Find where the given text appears and provide that cell's center as (x, y) coordinate. 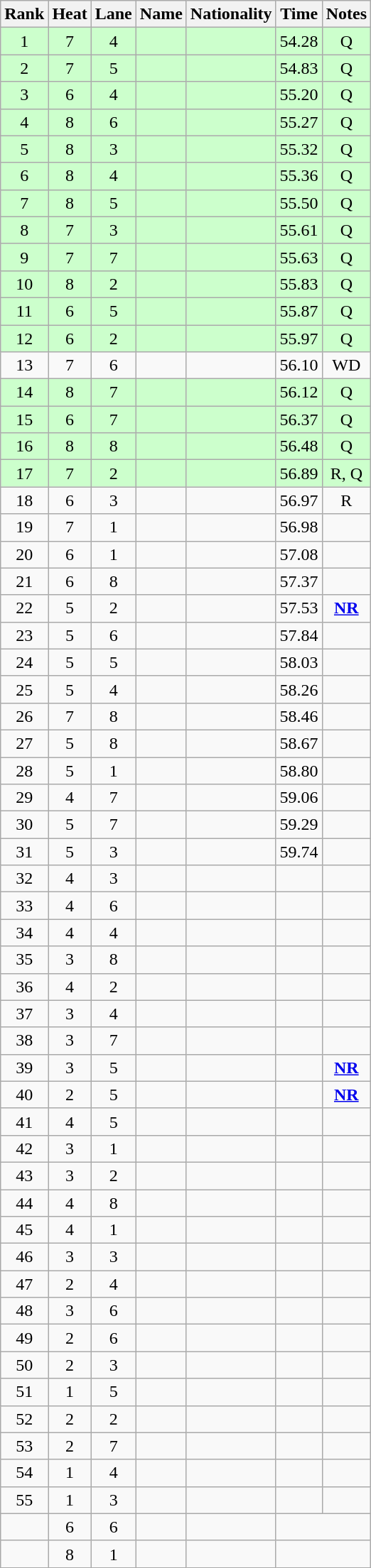
24 (24, 662)
57.84 (299, 635)
22 (24, 608)
R, Q (346, 473)
57.08 (299, 554)
26 (24, 716)
Nationality (231, 14)
55 (24, 1500)
32 (24, 879)
19 (24, 527)
12 (24, 339)
Time (299, 14)
56.97 (299, 500)
39 (24, 1068)
43 (24, 1175)
59.29 (299, 825)
Rank (24, 14)
25 (24, 689)
44 (24, 1203)
57.37 (299, 581)
Name (161, 14)
55.61 (299, 230)
28 (24, 770)
42 (24, 1148)
R (346, 500)
16 (24, 446)
56.48 (299, 446)
56.37 (299, 420)
52 (24, 1419)
38 (24, 1041)
40 (24, 1095)
11 (24, 311)
53 (24, 1446)
55.97 (299, 339)
46 (24, 1257)
9 (24, 257)
55.50 (299, 203)
45 (24, 1230)
59.06 (299, 798)
58.03 (299, 662)
58.46 (299, 716)
57.53 (299, 608)
30 (24, 825)
50 (24, 1365)
59.74 (299, 852)
20 (24, 554)
55.36 (299, 176)
Notes (346, 14)
55.83 (299, 284)
55.27 (299, 122)
36 (24, 987)
56.89 (299, 473)
Heat (70, 14)
14 (24, 393)
51 (24, 1392)
55.20 (299, 95)
55.32 (299, 149)
54.28 (299, 41)
15 (24, 420)
41 (24, 1122)
13 (24, 366)
56.12 (299, 393)
56.98 (299, 527)
27 (24, 743)
58.26 (299, 689)
48 (24, 1311)
18 (24, 500)
47 (24, 1284)
Lane (114, 14)
17 (24, 473)
49 (24, 1338)
29 (24, 798)
58.67 (299, 743)
21 (24, 581)
55.63 (299, 257)
58.80 (299, 770)
54.83 (299, 68)
10 (24, 284)
37 (24, 1014)
23 (24, 635)
33 (24, 906)
55.87 (299, 311)
WD (346, 366)
34 (24, 933)
35 (24, 960)
31 (24, 852)
56.10 (299, 366)
54 (24, 1473)
